Detect which cell encompasses the target text, then output its (X, Y) center coordinate. 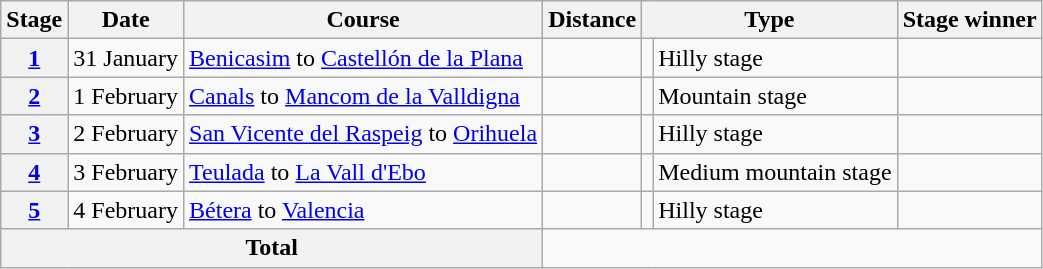
Course (364, 20)
2 February (126, 134)
Mountain stage (775, 96)
Teulada to La Vall d'Ebo (364, 172)
3 (34, 134)
2 (34, 96)
Medium mountain stage (775, 172)
Bétera to Valencia (364, 210)
4 February (126, 210)
Date (126, 20)
Canals to Mancom de la Valldigna (364, 96)
Type (770, 20)
San Vicente del Raspeig to Orihuela (364, 134)
Stage winner (970, 20)
31 January (126, 58)
Distance (592, 20)
4 (34, 172)
Stage (34, 20)
Benicasim to Castellón de la Plana (364, 58)
3 February (126, 172)
1 February (126, 96)
Total (272, 248)
1 (34, 58)
5 (34, 210)
